Capture the cell that displays the provided text and extract its [x, y] central coordinate. 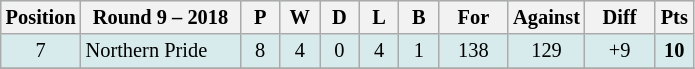
7 [41, 51]
Round 9 – 2018 [161, 17]
129 [546, 51]
D [340, 17]
Pts [674, 17]
For [474, 17]
138 [474, 51]
Against [546, 17]
10 [674, 51]
8 [260, 51]
0 [340, 51]
L [379, 17]
P [260, 17]
+9 [620, 51]
W [300, 17]
Diff [620, 17]
B [419, 17]
Position [41, 17]
1 [419, 51]
Northern Pride [161, 51]
